Return [X, Y] of the center of cell containing provided text 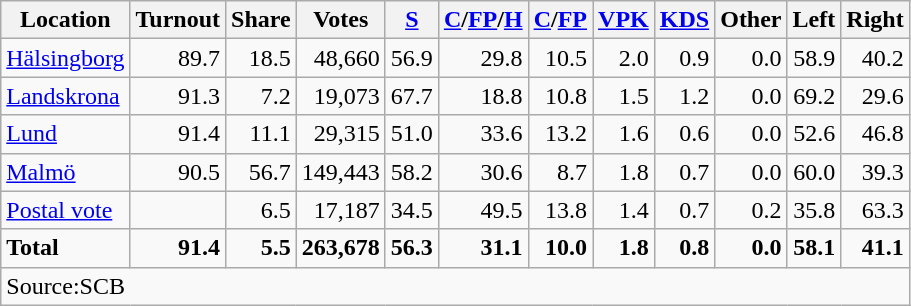
1.2 [684, 96]
19,073 [340, 96]
KDS [684, 20]
Total [66, 248]
56.7 [262, 172]
13.8 [560, 210]
34.5 [412, 210]
1.5 [624, 96]
41.1 [875, 248]
69.2 [814, 96]
56.3 [412, 248]
Other [751, 20]
30.6 [483, 172]
10.0 [560, 248]
89.7 [178, 58]
1.6 [624, 134]
149,443 [340, 172]
33.6 [483, 134]
10.8 [560, 96]
Lund [66, 134]
0.6 [684, 134]
67.7 [412, 96]
Location [66, 20]
18.8 [483, 96]
C/FP [560, 20]
58.9 [814, 58]
52.6 [814, 134]
10.5 [560, 58]
6.5 [262, 210]
91.3 [178, 96]
7.2 [262, 96]
Landskrona [66, 96]
29.8 [483, 58]
40.2 [875, 58]
49.5 [483, 210]
263,678 [340, 248]
90.5 [178, 172]
S [412, 20]
0.9 [684, 58]
Left [814, 20]
Source:SCB [455, 286]
5.5 [262, 248]
11.1 [262, 134]
C/FP/H [483, 20]
8.7 [560, 172]
60.0 [814, 172]
Malmö [66, 172]
51.0 [412, 134]
Turnout [178, 20]
Postal vote [66, 210]
Right [875, 20]
13.2 [560, 134]
1.4 [624, 210]
58.2 [412, 172]
Share [262, 20]
0.2 [751, 210]
0.8 [684, 248]
VPK [624, 20]
29.6 [875, 96]
29,315 [340, 134]
17,187 [340, 210]
48,660 [340, 58]
39.3 [875, 172]
35.8 [814, 210]
63.3 [875, 210]
46.8 [875, 134]
58.1 [814, 248]
18.5 [262, 58]
2.0 [624, 58]
31.1 [483, 248]
Hälsingborg [66, 58]
56.9 [412, 58]
Votes [340, 20]
